Capture the cell that displays the provided text and extract its (x, y) central coordinate. 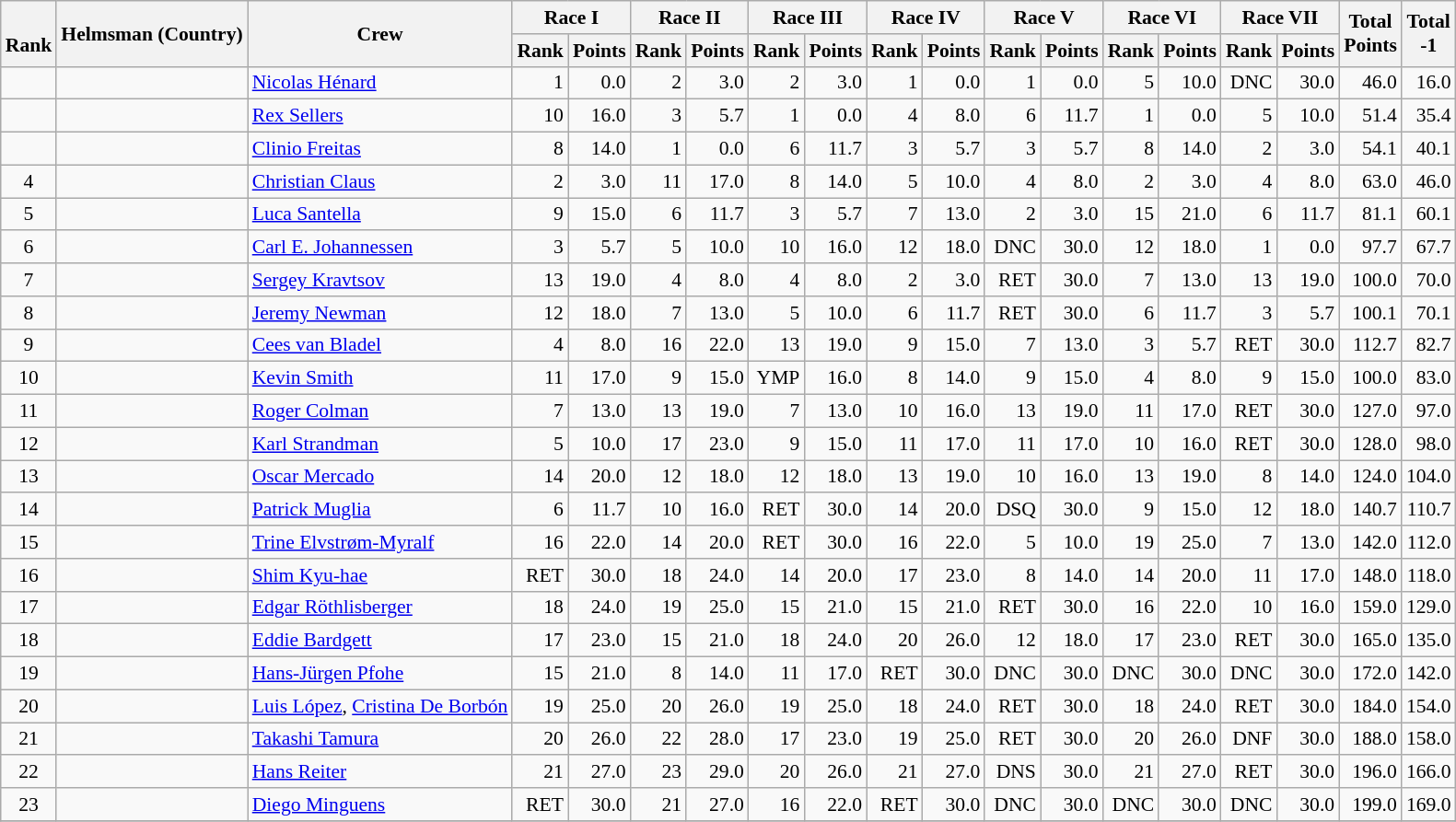
Trine Elvstrøm-Myralf (380, 542)
Hans-Jürgen Pfohe (380, 674)
54.1 (1370, 149)
124.0 (1370, 477)
Total-1 (1429, 33)
104.0 (1429, 477)
Carl E. Johannessen (380, 248)
63.0 (1370, 181)
Nicolas Hénard (380, 83)
81.1 (1370, 214)
Kevin Smith (380, 378)
Roger Colman (380, 411)
166.0 (1429, 772)
DSQ (1013, 510)
112.0 (1429, 542)
Race V (1043, 17)
159.0 (1370, 608)
135.0 (1429, 641)
51.4 (1370, 116)
158.0 (1429, 739)
83.0 (1429, 378)
128.0 (1370, 444)
40.1 (1429, 149)
154.0 (1429, 706)
Karl Strandman (380, 444)
110.7 (1429, 510)
Race IV (926, 17)
140.7 (1370, 510)
100.1 (1370, 313)
165.0 (1370, 641)
Cees van Bladel (380, 345)
127.0 (1370, 411)
196.0 (1370, 772)
Helmsman (Country) (151, 33)
Diego Minguens (380, 805)
188.0 (1370, 739)
97.0 (1429, 411)
Race VII (1280, 17)
Race I (571, 17)
Takashi Tamura (380, 739)
Rex Sellers (380, 116)
172.0 (1370, 674)
148.0 (1370, 575)
Luca Santella (380, 214)
YMP (777, 378)
Race VI (1162, 17)
70.1 (1429, 313)
169.0 (1429, 805)
Hans Reiter (380, 772)
Clinio Freitas (380, 149)
Total Points (1370, 33)
28.0 (717, 739)
Shim Kyu-hae (380, 575)
35.4 (1429, 116)
199.0 (1370, 805)
Race III (808, 17)
112.7 (1370, 345)
Jeremy Newman (380, 313)
Christian Claus (380, 181)
DNF (1249, 739)
Crew (380, 33)
70.0 (1429, 280)
118.0 (1429, 575)
Patrick Muglia (380, 510)
Eddie Bardgett (380, 641)
Race II (690, 17)
Sergey Kravtsov (380, 280)
98.0 (1429, 444)
DNS (1013, 772)
184.0 (1370, 706)
97.7 (1370, 248)
67.7 (1429, 248)
Luis López, Cristina De Borbón (380, 706)
Oscar Mercado (380, 477)
Edgar Röthlisberger (380, 608)
60.1 (1429, 214)
29.0 (717, 772)
82.7 (1429, 345)
129.0 (1429, 608)
